Pinpoint the cell where the given text exists, returning its (X, Y) midpoint coordinate. 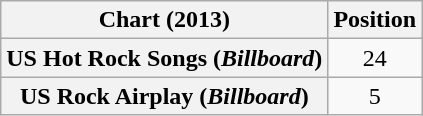
US Hot Rock Songs (Billboard) (164, 58)
24 (375, 58)
Chart (2013) (164, 20)
US Rock Airplay (Billboard) (164, 96)
Position (375, 20)
5 (375, 96)
